Scan for the cell matching the given text and deliver its [X, Y] coordinate at center. 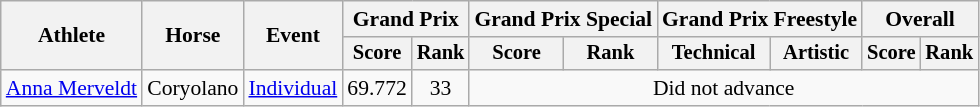
Overall [920, 19]
Event [292, 36]
Grand Prix Special [563, 19]
Did not advance [724, 88]
Grand Prix [406, 19]
Grand Prix Freestyle [760, 19]
Technical [714, 54]
Artistic [816, 54]
Athlete [72, 36]
33 [441, 88]
Horse [192, 36]
69.772 [376, 88]
Individual [292, 88]
Anna Merveldt [72, 88]
Coryolano [192, 88]
